Output the (X, Y) coordinate of the center of the cell containing the given text.  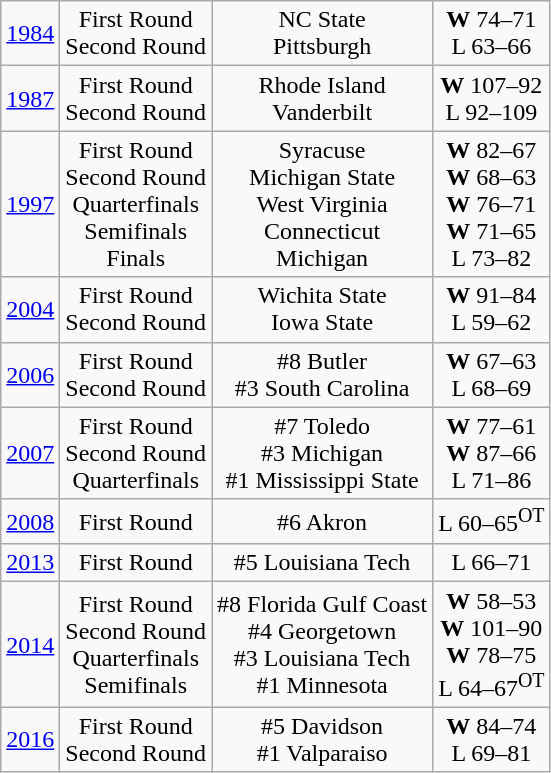
#5 Louisiana Tech (322, 563)
W 74–71L 63–66 (492, 34)
#5 Davidson#1 Valparaiso (322, 740)
Wichita StateIowa State (322, 310)
Rhode IslandVanderbilt (322, 98)
W 91–84L 59–62 (492, 310)
W 77–61W 87–66L 71–86 (492, 453)
L 66–71 (492, 563)
2007 (30, 453)
First RoundSecond RoundQuarterfinalsSemifinals (136, 645)
2004 (30, 310)
NC StatePittsburgh (322, 34)
#8 Florida Gulf Coast#4 Georgetown#3 Louisiana Tech#1 Minnesota (322, 645)
2006 (30, 374)
W 107–92L 92–109 (492, 98)
2014 (30, 645)
W 82–67W 68–63W 76–71W 71–65L 73–82 (492, 204)
W 58–53W 101–90W 78–75L 64–67OT (492, 645)
First RoundSecond RoundQuarterfinals (136, 453)
L 60–65OT (492, 522)
First RoundSecond RoundQuarterfinalsSemifinalsFinals (136, 204)
#8 Butler#3 South Carolina (322, 374)
2013 (30, 563)
2016 (30, 740)
2008 (30, 522)
SyracuseMichigan StateWest VirginiaConnecticutMichigan (322, 204)
1984 (30, 34)
W 67–63L 68–69 (492, 374)
1987 (30, 98)
W 84–74L 69–81 (492, 740)
1997 (30, 204)
#7 Toledo#3 Michigan#1 Mississippi State (322, 453)
#6 Akron (322, 522)
